Provide the (X, Y) coordinate of the cell's center where the given text is located.  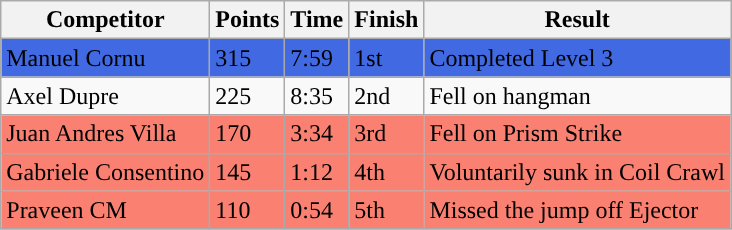
Time (317, 20)
1st (386, 58)
Axel Dupre (106, 96)
Voluntarily sunk in Coil Crawl (578, 172)
Competitor (106, 20)
Juan Andres Villa (106, 134)
Missed the jump off Ejector (578, 210)
Points (248, 20)
0:54 (317, 210)
Manuel Cornu (106, 58)
Fell on hangman (578, 96)
2nd (386, 96)
8:35 (317, 96)
3:34 (317, 134)
225 (248, 96)
7:59 (317, 58)
5th (386, 210)
170 (248, 134)
315 (248, 58)
3rd (386, 134)
Gabriele Consentino (106, 172)
Fell on Prism Strike (578, 134)
1:12 (317, 172)
Praveen CM (106, 210)
Finish (386, 20)
110 (248, 210)
145 (248, 172)
Completed Level 3 (578, 58)
4th (386, 172)
Result (578, 20)
